Determine the [x, y] coordinate at the center of the cell enclosing the given text.  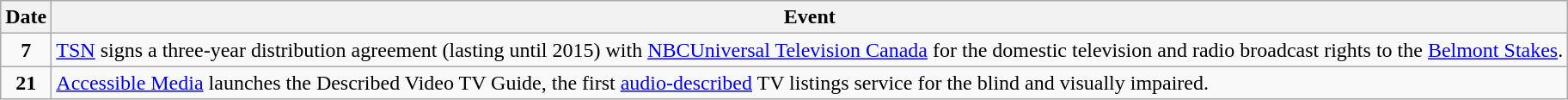
Accessible Media launches the Described Video TV Guide, the first audio-described TV listings service for the blind and visually impaired. [810, 83]
7 [26, 50]
21 [26, 83]
Date [26, 17]
Event [810, 17]
